Determine the (x, y) coordinate at the center of the cell enclosing the given text.  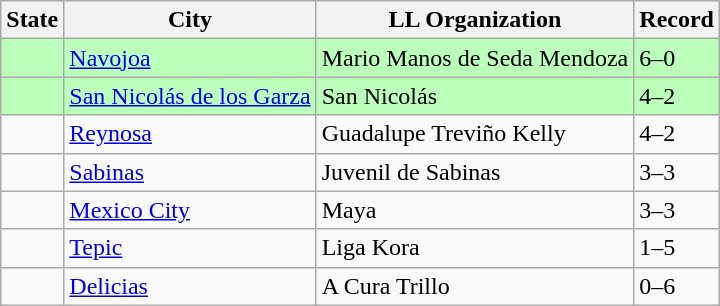
Mexico City (190, 210)
Liga Kora (475, 248)
City (190, 20)
Juvenil de Sabinas (475, 172)
Delicias (190, 286)
6–0 (677, 58)
State (32, 20)
Sabinas (190, 172)
Navojoa (190, 58)
Record (677, 20)
Reynosa (190, 134)
Guadalupe Treviño Kelly (475, 134)
LL Organization (475, 20)
San Nicolás (475, 96)
Mario Manos de Seda Mendoza (475, 58)
Tepic (190, 248)
San Nicolás de los Garza (190, 96)
1–5 (677, 248)
Maya (475, 210)
A Cura Trillo (475, 286)
0–6 (677, 286)
